Provide the [X, Y] coordinate of the cell's center where the given text is located.  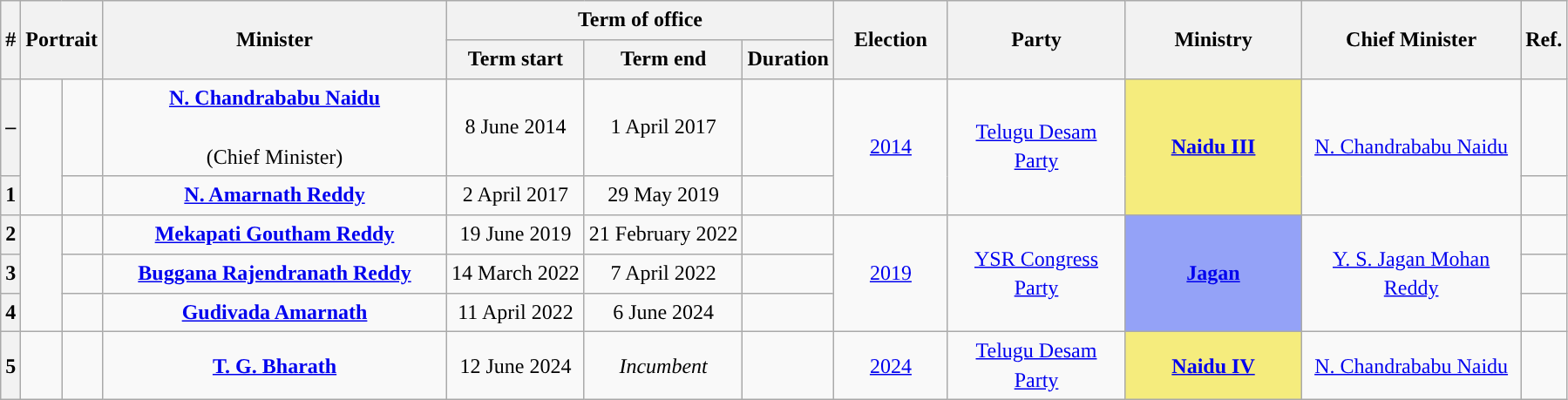
21 February 2022 [663, 235]
11 April 2022 [516, 312]
# [10, 40]
2014 [891, 146]
Naidu IV [1213, 366]
Term end [663, 59]
Ref. [1544, 40]
Gudivada Amarnath [274, 312]
Ministry [1213, 40]
Portrait [62, 40]
8 June 2014 [516, 127]
N. Chandrababu Naidu(Chief Minister) [274, 127]
N. Amarnath Reddy [274, 195]
T. G. Bharath [274, 366]
Duration [788, 59]
Party [1035, 40]
14 March 2022 [516, 274]
Election [891, 40]
Incumbent [663, 366]
7 April 2022 [663, 274]
YSR Congress Party [1035, 274]
Jagan [1213, 274]
2 April 2017 [516, 195]
1 April 2017 [663, 127]
Y. S. Jagan Mohan Reddy [1412, 274]
19 June 2019 [516, 235]
Minister [274, 40]
4 [10, 312]
3 [10, 274]
Term start [516, 59]
29 May 2019 [663, 195]
Term of office [641, 21]
2 [10, 235]
Buggana Rajendranath Reddy [274, 274]
2024 [891, 366]
6 June 2024 [663, 312]
1 [10, 195]
5 [10, 366]
Naidu III [1213, 146]
2019 [891, 274]
Chief Minister [1412, 40]
12 June 2024 [516, 366]
– [10, 127]
Mekapati Goutham Reddy [274, 235]
